Capture the cell that displays the provided text and extract its [x, y] central coordinate. 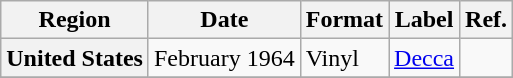
Region [75, 20]
Decca [424, 58]
Format [344, 20]
Label [424, 20]
Ref. [486, 20]
Date [224, 20]
February 1964 [224, 58]
Vinyl [344, 58]
United States [75, 58]
